Return the (X, Y) coordinate for the center point of the cell that contains the specified text.  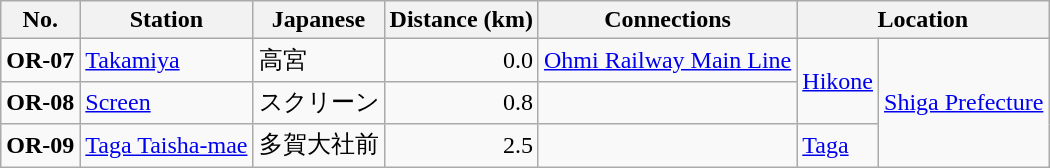
OR-07 (40, 60)
Station (166, 20)
Taga (838, 146)
Japanese (318, 20)
Taga Taisha-mae (166, 146)
Shiga Prefecture (964, 103)
Takamiya (166, 60)
OR-08 (40, 102)
Hikone (838, 82)
No. (40, 20)
Distance (km) (461, 20)
Connections (667, 20)
OR-09 (40, 146)
Location (923, 20)
Screen (166, 102)
0.0 (461, 60)
高宮 (318, 60)
多賀大社前 (318, 146)
Ohmi Railway Main Line (667, 60)
0.8 (461, 102)
スクリーン (318, 102)
2.5 (461, 146)
